Determine the (x, y) coordinate at the center of the cell enclosing the given text.  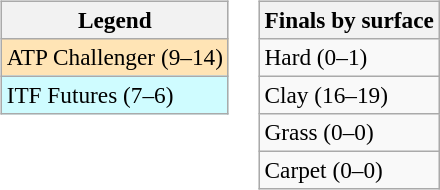
ITF Futures (7–6) (114, 95)
Hard (0–1) (349, 57)
Legend (114, 20)
Finals by surface (349, 20)
Carpet (0–0) (349, 171)
Grass (0–0) (349, 133)
Clay (16–19) (349, 95)
ATP Challenger (9–14) (114, 57)
